Capture the cell that displays the provided text and extract its (x, y) central coordinate. 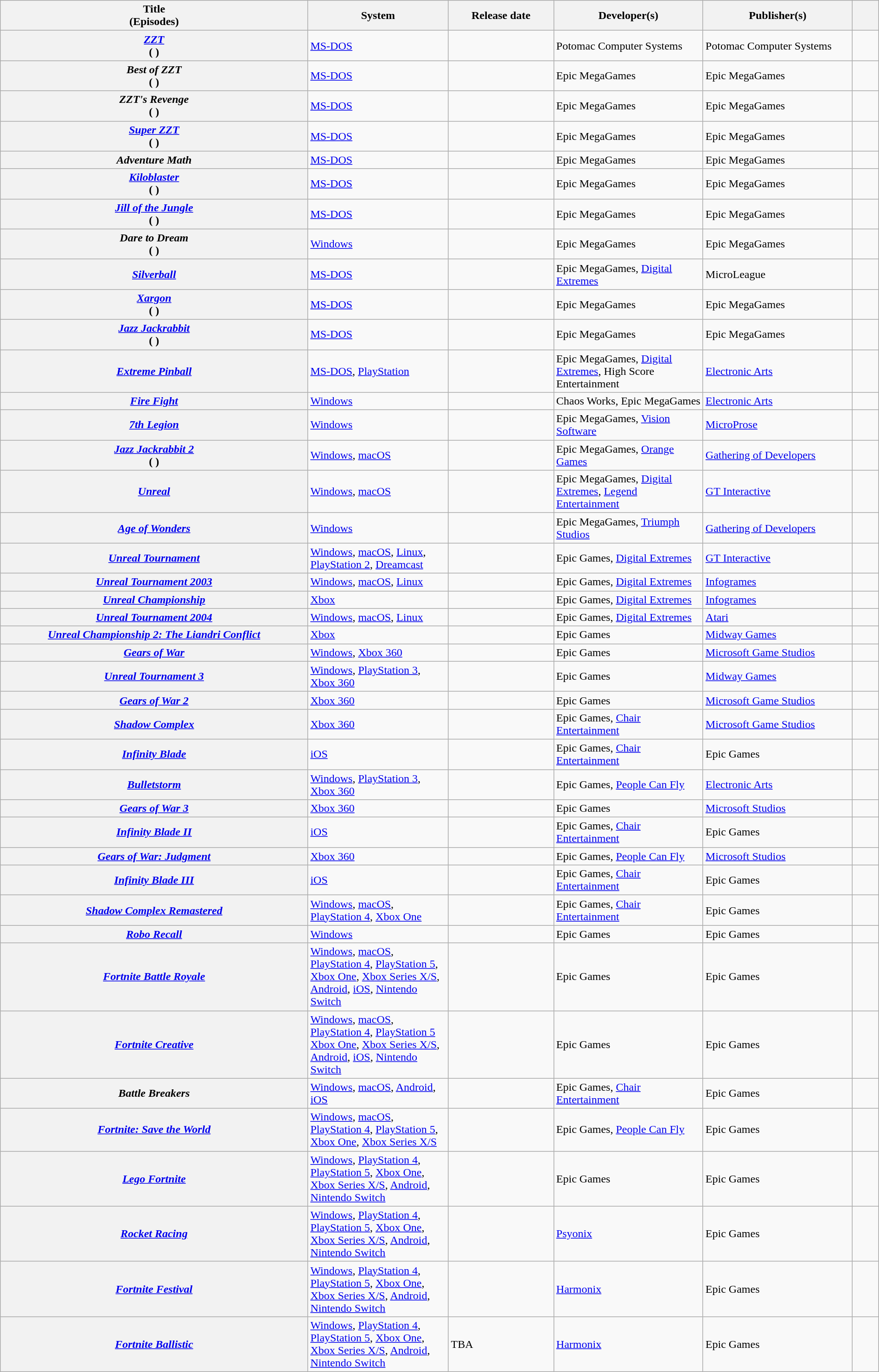
Windows, macOS, Android, iOS (378, 1094)
Age of Wonders (154, 528)
Windows, macOS, PlayStation 4, PlayStation 5 Xbox One, Xbox Series X/S, Android, iOS, Nintendo Switch (378, 1044)
Gears of War 3 (154, 809)
Publisher(s) (777, 16)
Fortnite Ballistic (154, 1344)
Unreal Championship (154, 600)
Unreal Tournament (154, 558)
Best of ZZT( ) (154, 76)
Infinity Blade II (154, 832)
Battle Breakers (154, 1094)
Fortnite: Save the World (154, 1130)
Fortnite Festival (154, 1289)
Release date (501, 16)
Infinity Blade (154, 754)
Epic MegaGames, Digital Extremes, Legend Entertainment (628, 492)
Windows, macOS, Linux, PlayStation 2, Dreamcast (378, 558)
Fire Fight (154, 401)
Unreal Tournament 2003 (154, 582)
Epic MegaGames, Triumph Studios (628, 528)
Dare to Dream( ) (154, 244)
Jazz Jackrabbit 2( ) (154, 455)
Gears of War: Judgment (154, 856)
MS-DOS, PlayStation (378, 371)
Atari (777, 617)
Psyonix (628, 1233)
Windows, macOS, PlayStation 4, PlayStation 5, Xbox One, Xbox Series X/S (378, 1130)
Epic MegaGames, Vision Software (628, 425)
MicroLeague (777, 274)
Windows, macOS, PlayStation 4, Xbox One (378, 910)
Xargon( ) (154, 304)
Silverball (154, 274)
Developer(s) (628, 16)
Adventure Math (154, 160)
Gears of War (154, 652)
Gears of War 2 (154, 700)
Unreal Championship 2: The Liandri Conflict (154, 635)
Windows, Xbox 360 (378, 652)
Fortnite Battle Royale (154, 977)
Shadow Complex (154, 724)
Unreal Tournament 2004 (154, 617)
Epic MegaGames, Digital Extremes (628, 274)
Unreal Tournament 3 (154, 677)
System (378, 16)
Shadow Complex Remastered (154, 910)
ZZT's Revenge( ) (154, 106)
Lego Fortnite (154, 1179)
Fortnite Creative (154, 1044)
Infinity Blade III (154, 880)
Chaos Works, Epic MegaGames (628, 401)
Title(Episodes) (154, 16)
Robo Recall (154, 934)
Extreme Pinball (154, 371)
Jazz Jackrabbit( ) (154, 335)
Windows, macOS, PlayStation 4, PlayStation 5, Xbox One, Xbox Series X/S, Android, iOS, Nintendo Switch (378, 977)
ZZT( ) (154, 45)
Epic MegaGames, Digital Extremes, High Score Entertainment (628, 371)
7th Legion (154, 425)
Rocket Racing (154, 1233)
Bulletstorm (154, 784)
Unreal (154, 492)
Kiloblaster( ) (154, 183)
Jill of the Jungle( ) (154, 214)
TBA (501, 1344)
Epic MegaGames, Orange Games (628, 455)
MicroProse (777, 425)
Super ZZT( ) (154, 136)
